Output the (X, Y) coordinate of the center of the cell containing the given text.  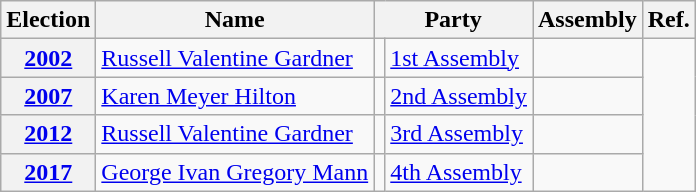
3rd Assembly (459, 134)
4th Assembly (459, 172)
2nd Assembly (459, 96)
Karen Meyer Hilton (235, 96)
Election (48, 20)
2012 (48, 134)
Party (454, 20)
2002 (48, 58)
George Ivan Gregory Mann (235, 172)
1st Assembly (459, 58)
2007 (48, 96)
Ref. (668, 20)
Assembly (587, 20)
2017 (48, 172)
Name (235, 20)
